Identify which cell holds the provided text, then report its [x, y] central coordinate. 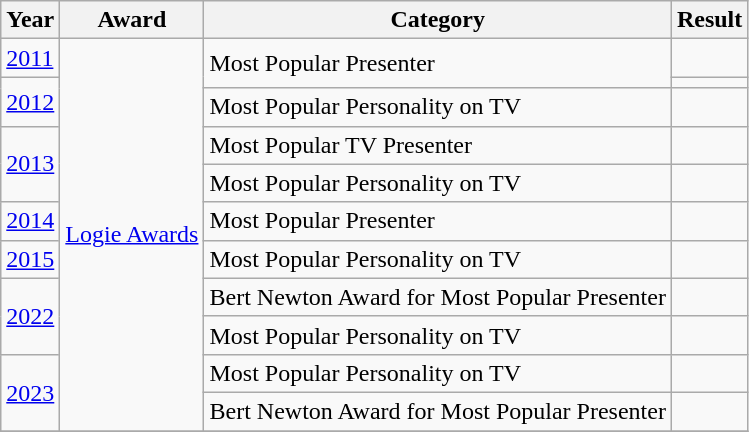
2014 [30, 221]
Year [30, 20]
2012 [30, 102]
2022 [30, 316]
2015 [30, 259]
Logie Awards [132, 235]
2011 [30, 58]
Category [438, 20]
Award [132, 20]
Result [709, 20]
2023 [30, 392]
Most Popular TV Presenter [438, 145]
2013 [30, 164]
